Pinpoint the cell where the given text exists, returning its [X, Y] midpoint coordinate. 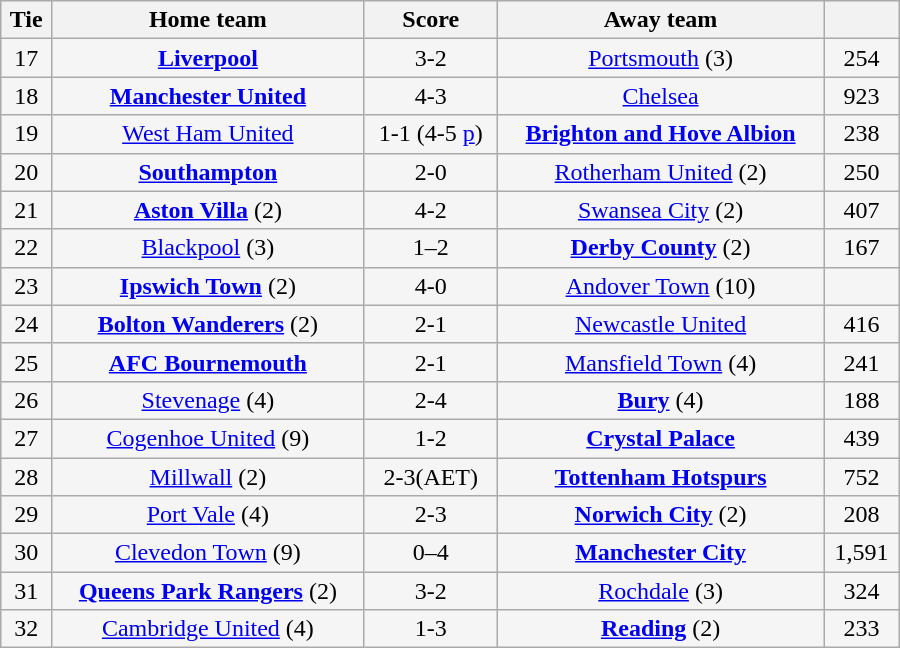
29 [26, 515]
2-3 [430, 515]
1-2 [430, 438]
416 [862, 324]
20 [26, 172]
17 [26, 58]
2-0 [430, 172]
Reading (2) [660, 629]
30 [26, 553]
Score [430, 20]
752 [862, 477]
19 [26, 134]
1,591 [862, 553]
Blackpool (3) [208, 248]
Liverpool [208, 58]
Chelsea [660, 96]
Queens Park Rangers (2) [208, 591]
Swansea City (2) [660, 210]
22 [26, 248]
Port Vale (4) [208, 515]
32 [26, 629]
24 [26, 324]
21 [26, 210]
Crystal Palace [660, 438]
Aston Villa (2) [208, 210]
233 [862, 629]
188 [862, 400]
254 [862, 58]
Mansfield Town (4) [660, 362]
1-3 [430, 629]
4-2 [430, 210]
324 [862, 591]
27 [26, 438]
25 [26, 362]
Away team [660, 20]
Rochdale (3) [660, 591]
AFC Bournemouth [208, 362]
0–4 [430, 553]
Cambridge United (4) [208, 629]
167 [862, 248]
26 [26, 400]
18 [26, 96]
Portsmouth (3) [660, 58]
407 [862, 210]
1–2 [430, 248]
1-1 (4-5 p) [430, 134]
Tie [26, 20]
Norwich City (2) [660, 515]
Newcastle United [660, 324]
31 [26, 591]
Brighton and Hove Albion [660, 134]
250 [862, 172]
4-3 [430, 96]
Clevedon Town (9) [208, 553]
241 [862, 362]
Millwall (2) [208, 477]
Ipswich Town (2) [208, 286]
28 [26, 477]
Cogenhoe United (9) [208, 438]
West Ham United [208, 134]
439 [862, 438]
208 [862, 515]
23 [26, 286]
Home team [208, 20]
238 [862, 134]
Southampton [208, 172]
2-3(AET) [430, 477]
Rotherham United (2) [660, 172]
Bury (4) [660, 400]
Manchester United [208, 96]
923 [862, 96]
Manchester City [660, 553]
4-0 [430, 286]
Derby County (2) [660, 248]
2-4 [430, 400]
Bolton Wanderers (2) [208, 324]
Stevenage (4) [208, 400]
Andover Town (10) [660, 286]
Tottenham Hotspurs [660, 477]
